Search for the cell housing the specified text and yield its (x, y) center coordinate. 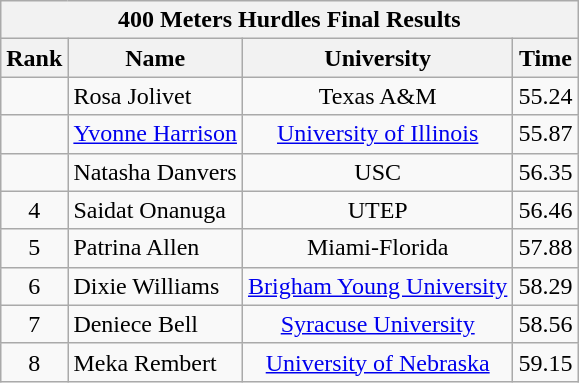
5 (34, 248)
57.88 (546, 248)
Meka Rembert (156, 362)
Natasha Danvers (156, 172)
University (377, 58)
Patrina Allen (156, 248)
USC (377, 172)
Syracuse University (377, 324)
55.24 (546, 96)
56.46 (546, 210)
Saidat Onanuga (156, 210)
Dixie Williams (156, 286)
UTEP (377, 210)
Miami-Florida (377, 248)
Rank (34, 58)
55.87 (546, 134)
7 (34, 324)
Time (546, 58)
Rosa Jolivet (156, 96)
University of Illinois (377, 134)
56.35 (546, 172)
Brigham Young University (377, 286)
400 Meters Hurdles Final Results (290, 20)
Deniece Bell (156, 324)
Texas A&M (377, 96)
8 (34, 362)
58.29 (546, 286)
University of Nebraska (377, 362)
Name (156, 58)
58.56 (546, 324)
59.15 (546, 362)
4 (34, 210)
6 (34, 286)
Yvonne Harrison (156, 134)
